From the cell containing the given text, extract its center point as (x, y) coordinate. 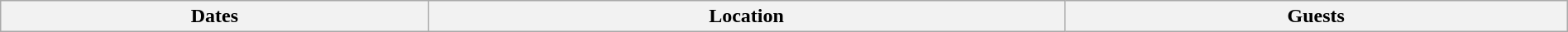
Guests (1316, 16)
Location (746, 16)
Dates (215, 16)
